Locate the cell with the specified text and output its [x, y] center coordinate. 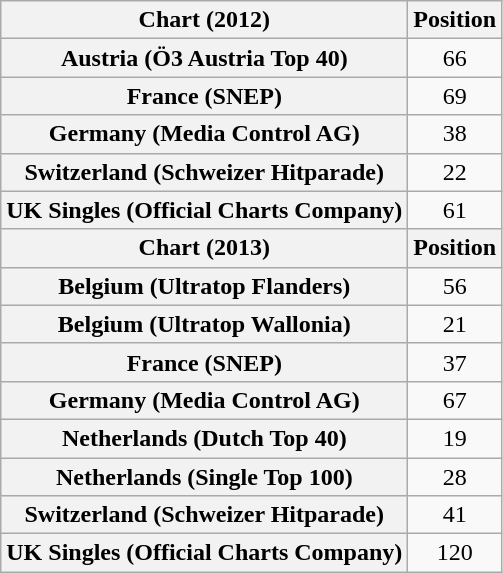
19 [455, 438]
Austria (Ö3 Austria Top 40) [204, 58]
Belgium (Ultratop Wallonia) [204, 324]
38 [455, 134]
67 [455, 400]
21 [455, 324]
Netherlands (Dutch Top 40) [204, 438]
56 [455, 286]
Belgium (Ultratop Flanders) [204, 286]
69 [455, 96]
Chart (2013) [204, 248]
Netherlands (Single Top 100) [204, 477]
Chart (2012) [204, 20]
22 [455, 172]
37 [455, 362]
120 [455, 553]
28 [455, 477]
61 [455, 210]
41 [455, 515]
66 [455, 58]
